Extract the [x, y] coordinate from the center of the cell holding the provided text.  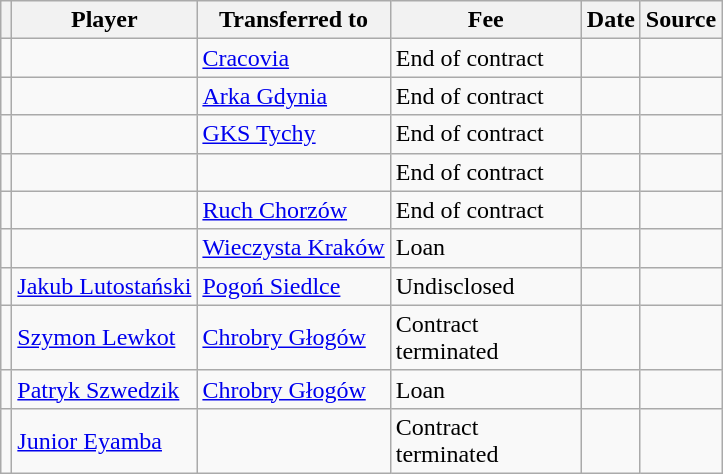
Jakub Lutostański [104, 286]
Arka Gdynia [294, 96]
GKS Tychy [294, 134]
Junior Eyamba [104, 440]
Date [610, 20]
Patryk Szwedzik [104, 389]
Player [104, 20]
Fee [486, 20]
Szymon Lewkot [104, 338]
Undisclosed [486, 286]
Pogoń Siedlce [294, 286]
Source [680, 20]
Cracovia [294, 58]
Ruch Chorzów [294, 210]
Wieczysta Kraków [294, 248]
Transferred to [294, 20]
